Detect which cell encompasses the target text, then output its (x, y) center coordinate. 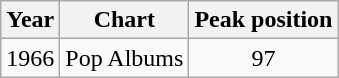
Peak position (264, 20)
1966 (30, 58)
Year (30, 20)
Pop Albums (124, 58)
Chart (124, 20)
97 (264, 58)
